For the text-containing cell, return its midpoint in (X, Y) coordinate format. 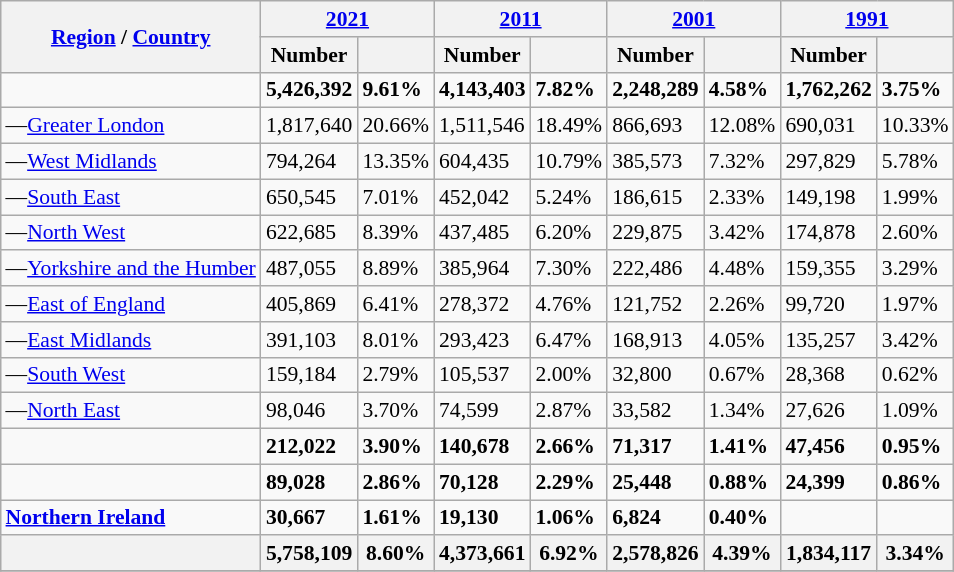
452,042 (482, 197)
5,426,392 (309, 90)
0.88% (742, 482)
—Greater London (131, 126)
—East Midlands (131, 339)
—North West (131, 232)
32,800 (655, 375)
405,869 (309, 304)
4.58% (742, 90)
1,762,262 (828, 90)
2.66% (568, 446)
2.33% (742, 197)
212,022 (309, 446)
1.09% (916, 411)
2.29% (568, 482)
10.79% (568, 161)
1.34% (742, 411)
650,545 (309, 197)
—West Midlands (131, 161)
3.90% (396, 446)
89,028 (309, 482)
1.97% (916, 304)
8.89% (396, 268)
10.33% (916, 126)
28,368 (828, 375)
168,913 (655, 339)
7.30% (568, 268)
4.48% (742, 268)
0.95% (916, 446)
278,372 (482, 304)
159,184 (309, 375)
99,720 (828, 304)
1,817,640 (309, 126)
12.08% (742, 126)
9.61% (396, 90)
1.99% (916, 197)
2021 (348, 19)
2,578,826 (655, 553)
121,752 (655, 304)
622,685 (309, 232)
20.66% (396, 126)
2001 (694, 19)
98,046 (309, 411)
2.86% (396, 482)
2.60% (916, 232)
Region / Country (131, 36)
3.29% (916, 268)
174,878 (828, 232)
19,130 (482, 518)
5.78% (916, 161)
6.92% (568, 553)
7.01% (396, 197)
866,693 (655, 126)
2.87% (568, 411)
3.75% (916, 90)
135,257 (828, 339)
297,829 (828, 161)
6.47% (568, 339)
149,198 (828, 197)
229,875 (655, 232)
18.49% (568, 126)
1.41% (742, 446)
4,143,403 (482, 90)
—Yorkshire and the Humber (131, 268)
385,573 (655, 161)
794,264 (309, 161)
74,599 (482, 411)
—North East (131, 411)
—East of England (131, 304)
2,248,289 (655, 90)
25,448 (655, 482)
5,758,109 (309, 553)
—South West (131, 375)
Northern Ireland (131, 518)
2.79% (396, 375)
437,485 (482, 232)
6.20% (568, 232)
690,031 (828, 126)
6,824 (655, 518)
105,537 (482, 375)
4.05% (742, 339)
7.32% (742, 161)
8.01% (396, 339)
70,128 (482, 482)
222,486 (655, 268)
159,355 (828, 268)
0.62% (916, 375)
3.34% (916, 553)
2.26% (742, 304)
186,615 (655, 197)
1.06% (568, 518)
24,399 (828, 482)
391,103 (309, 339)
2011 (520, 19)
4.39% (742, 553)
30,667 (309, 518)
71,317 (655, 446)
1,834,117 (828, 553)
4.76% (568, 304)
33,582 (655, 411)
385,964 (482, 268)
604,435 (482, 161)
0.40% (742, 518)
2.00% (568, 375)
6.41% (396, 304)
—South East (131, 197)
293,423 (482, 339)
27,626 (828, 411)
1991 (866, 19)
0.86% (916, 482)
0.67% (742, 375)
140,678 (482, 446)
487,055 (309, 268)
8.60% (396, 553)
4,373,661 (482, 553)
1,511,546 (482, 126)
8.39% (396, 232)
1.61% (396, 518)
47,456 (828, 446)
7.82% (568, 90)
5.24% (568, 197)
3.70% (396, 411)
13.35% (396, 161)
